Return the (X, Y) coordinate for the center point of the cell that contains the specified text.  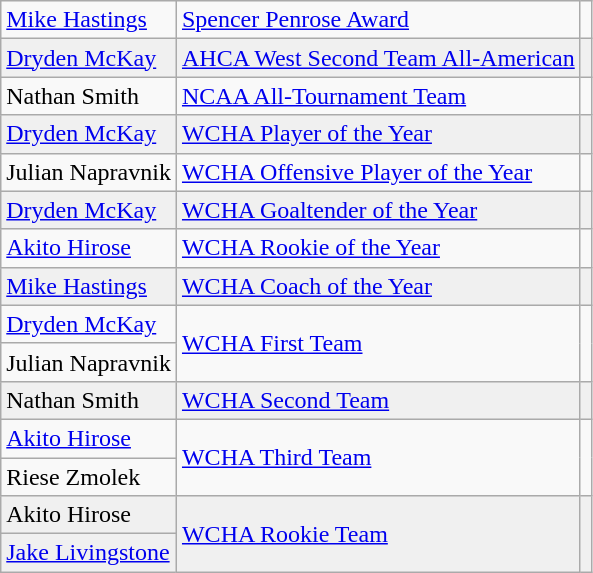
NCAA All-Tournament Team (378, 96)
WCHA Rookie Team (378, 534)
WCHA Coach of the Year (378, 286)
WCHA Goaltender of the Year (378, 210)
AHCA West Second Team All-American (378, 58)
WCHA Offensive Player of the Year (378, 172)
Jake Livingstone (89, 553)
WCHA Rookie of the Year (378, 248)
WCHA Second Team (378, 400)
WCHA Third Team (378, 457)
WCHA First Team (378, 343)
Spencer Penrose Award (378, 20)
Riese Zmolek (89, 477)
WCHA Player of the Year (378, 134)
